Scan for the cell matching the given text and deliver its (x, y) coordinate at center. 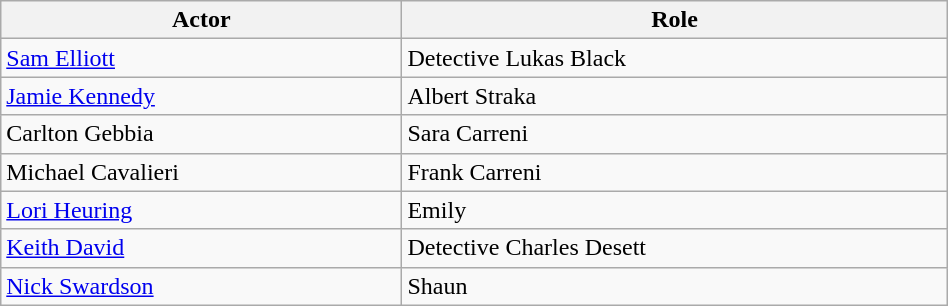
Sara Carreni (674, 134)
Actor (202, 20)
Shaun (674, 286)
Frank Carreni (674, 172)
Nick Swardson (202, 286)
Sam Elliott (202, 58)
Carlton Gebbia (202, 134)
Lori Heuring (202, 210)
Jamie Kennedy (202, 96)
Role (674, 20)
Detective Charles Desett (674, 248)
Emily (674, 210)
Detective Lukas Black (674, 58)
Michael Cavalieri (202, 172)
Keith David (202, 248)
Albert Straka (674, 96)
